Provide the [x, y] coordinate of the cell's center where the given text is located.  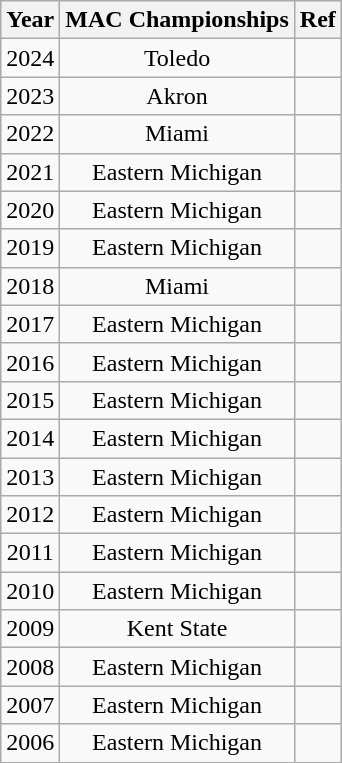
2009 [30, 629]
2015 [30, 400]
2019 [30, 248]
2011 [30, 553]
2007 [30, 705]
MAC Championships [177, 20]
2022 [30, 134]
2018 [30, 286]
2023 [30, 96]
2008 [30, 667]
2016 [30, 362]
Kent State [177, 629]
2013 [30, 477]
2024 [30, 58]
2017 [30, 324]
2010 [30, 591]
Akron [177, 96]
Toledo [177, 58]
Ref [318, 20]
2012 [30, 515]
2006 [30, 743]
2020 [30, 210]
2014 [30, 438]
2021 [30, 172]
Year [30, 20]
